Locate the cell with the specified text and output its [X, Y] center coordinate. 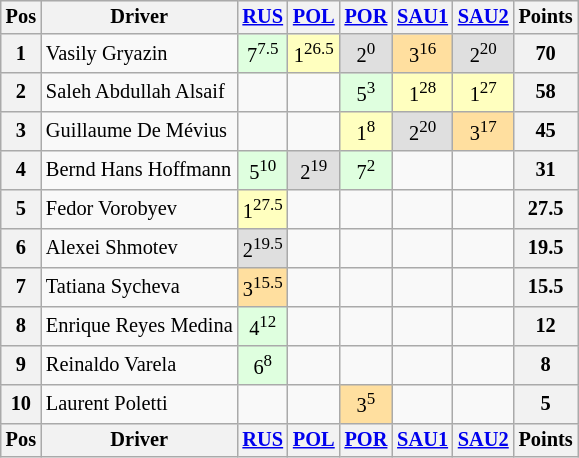
127 [484, 92]
18 [366, 132]
Enrique Reyes Medina [140, 326]
317 [484, 132]
Vasily Gryazin [140, 54]
412 [263, 326]
Saleh Abdullah Alsaif [140, 92]
6 [21, 248]
58 [546, 92]
Fedor Vorobyev [140, 210]
53 [366, 92]
72 [366, 170]
7 [21, 288]
10 [21, 404]
Laurent Poletti [140, 404]
9 [21, 364]
27.5 [546, 210]
Bernd Hans Hoffmann [140, 170]
Alexei Shmotev [140, 248]
316 [422, 54]
Reinaldo Varela [140, 364]
35 [366, 404]
77.5 [263, 54]
19.5 [546, 248]
219.5 [263, 248]
315.5 [263, 288]
70 [546, 54]
126.5 [314, 54]
15.5 [546, 288]
45 [546, 132]
2 [21, 92]
127.5 [263, 210]
1 [21, 54]
3 [21, 132]
Guillaume De Mévius [140, 132]
68 [263, 364]
12 [546, 326]
31 [546, 170]
20 [366, 54]
Tatiana Sycheva [140, 288]
510 [263, 170]
4 [21, 170]
128 [422, 92]
219 [314, 170]
